Locate the cell with the specified text and output its (X, Y) center coordinate. 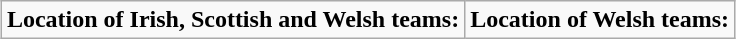
Location of Welsh teams: (600, 20)
Location of Irish, Scottish and Welsh teams: (232, 20)
